Detect which cell encompasses the target text, then output its (X, Y) center coordinate. 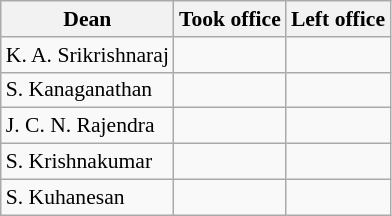
S. Krishnakumar (88, 162)
Took office (230, 19)
K. A. Srikrishnaraj (88, 55)
J. C. N. Rajendra (88, 126)
S. Kuhanesan (88, 197)
S. Kanaganathan (88, 90)
Left office (338, 19)
Dean (88, 19)
